Return the [X, Y] coordinate for the center point of the cell that contains the specified text.  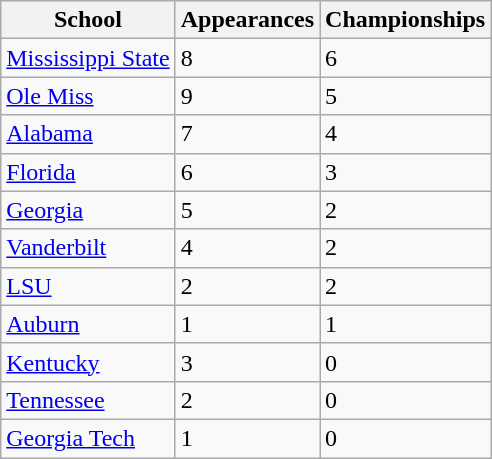
Mississippi State [88, 58]
Alabama [88, 134]
7 [247, 134]
Auburn [88, 324]
9 [247, 96]
School [88, 20]
Ole Miss [88, 96]
Vanderbilt [88, 248]
Georgia [88, 210]
8 [247, 58]
Florida [88, 172]
Appearances [247, 20]
LSU [88, 286]
Kentucky [88, 362]
Tennessee [88, 400]
Georgia Tech [88, 438]
Championships [406, 20]
